Output the [x, y] coordinate of the center of the cell containing the given text.  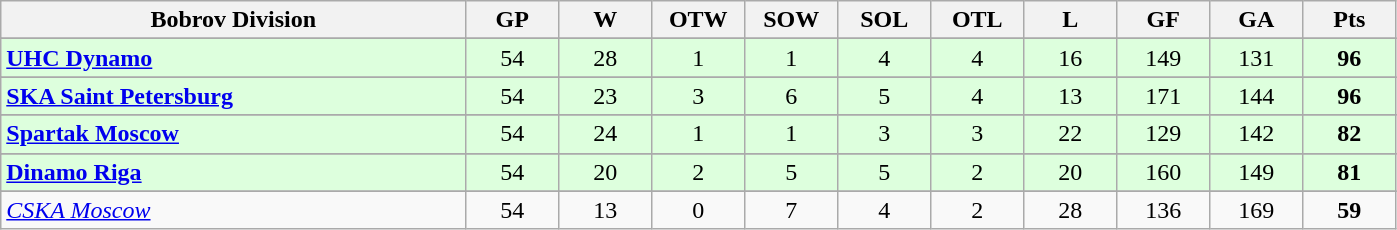
Dinamo Riga [234, 172]
SOW [792, 20]
L [1070, 20]
GA [1256, 20]
GP [512, 20]
23 [606, 96]
59 [1350, 210]
6 [792, 96]
129 [1164, 134]
171 [1164, 96]
22 [1070, 134]
Spartak Moscow [234, 134]
OTW [698, 20]
Bobrov Division [234, 20]
GF [1164, 20]
24 [606, 134]
7 [792, 210]
16 [1070, 58]
142 [1256, 134]
160 [1164, 172]
Pts [1350, 20]
136 [1164, 210]
SOL [884, 20]
SKA Saint Petersburg [234, 96]
81 [1350, 172]
169 [1256, 210]
82 [1350, 134]
W [606, 20]
0 [698, 210]
144 [1256, 96]
UHC Dynamo [234, 58]
131 [1256, 58]
CSKA Moscow [234, 210]
OTL [978, 20]
